Find where the given text appears and provide that cell's center as (x, y) coordinate. 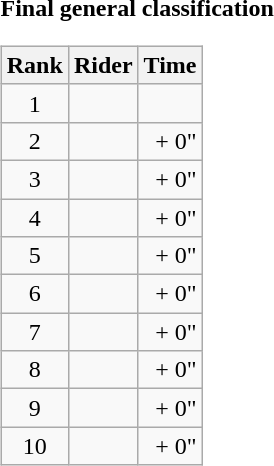
Time (170, 65)
8 (34, 370)
1 (34, 103)
7 (34, 332)
Rank (34, 65)
2 (34, 141)
9 (34, 408)
5 (34, 256)
10 (34, 446)
3 (34, 179)
4 (34, 217)
Rider (103, 65)
6 (34, 294)
